For the text-containing cell, return its midpoint in (X, Y) coordinate format. 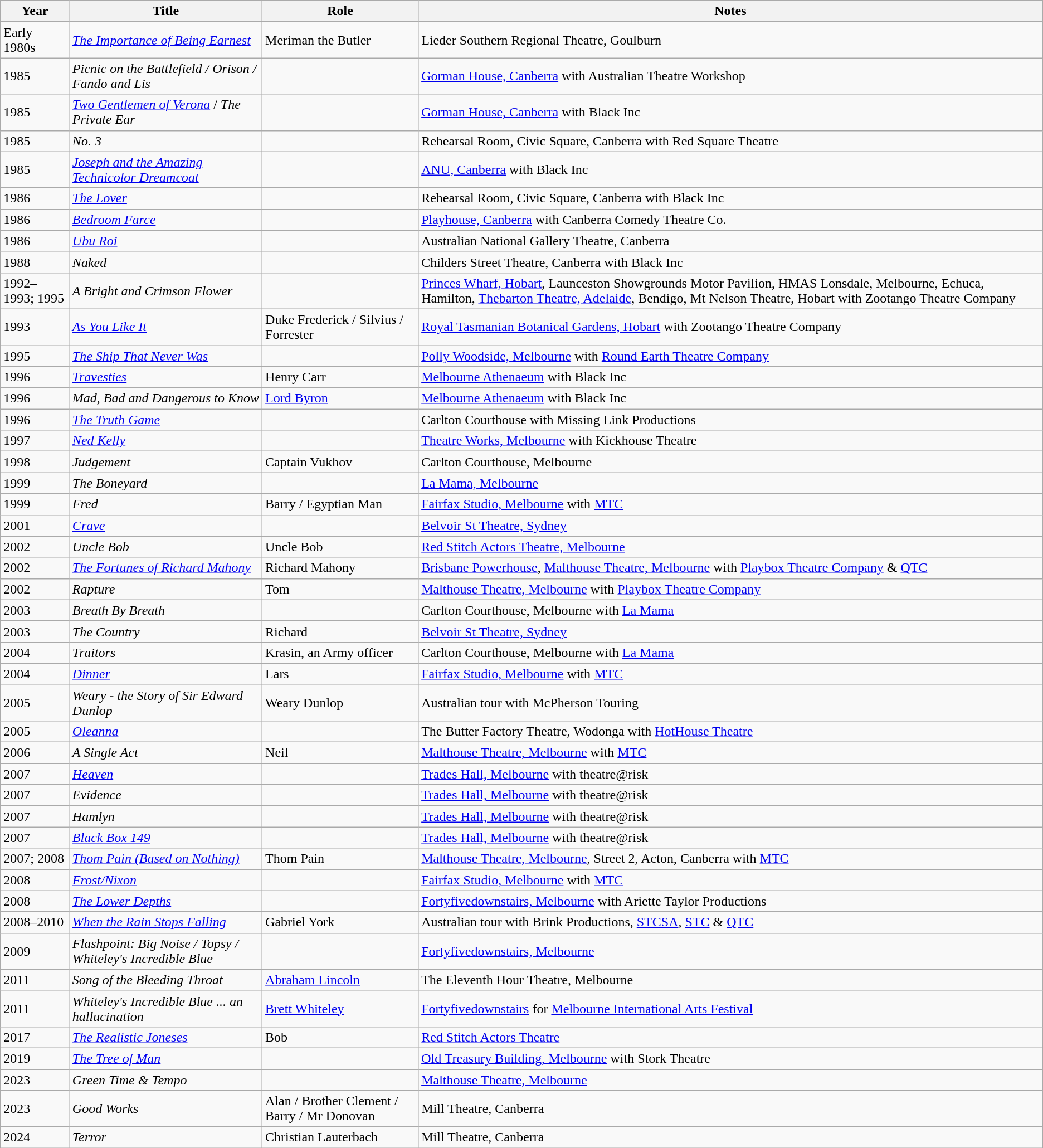
The Eleventh Hour Theatre, Melbourne (731, 980)
A Bright and Crimson Flower (165, 291)
Krasin, an Army officer (340, 653)
Polly Woodside, Melbourne with Round Earth Theatre Company (731, 356)
Title (165, 11)
Travesties (165, 377)
Brisbane Powerhouse, Malthouse Theatre, Melbourne with Playbox Theatre Company & QTC (731, 568)
Joseph and the Amazing Technicolor Dreamcoat (165, 169)
Early 1980s (35, 40)
Thom Pain (Based on Nothing) (165, 859)
Fortyfivedownstairs, Melbourne with Ariette Taylor Productions (731, 901)
Ned Kelly (165, 441)
Picnic on the Battlefield / Orison / Fando and Lis (165, 76)
Lars (340, 674)
The Country (165, 631)
2019 (35, 1058)
Captain Vukhov (340, 462)
Neil (340, 753)
2017 (35, 1037)
As You Like It (165, 327)
Abraham Lincoln (340, 980)
Rehearsal Room, Civic Square, Canberra with Red Square Theatre (731, 141)
Childers Street Theatre, Canberra with Black Inc (731, 262)
Malthouse Theatre, Melbourne with MTC (731, 753)
Alan / Brother Clement / Barry / Mr Donovan (340, 1109)
Royal Tasmanian Botanical Gardens, Hobart with Zootango Theatre Company (731, 327)
2007; 2008 (35, 859)
Malthouse Theatre, Melbourne, Street 2, Acton, Canberra with MTC (731, 859)
Judgement (165, 462)
Hamlyn (165, 816)
Bob (340, 1037)
Australian National Gallery Theatre, Canberra (731, 241)
Red Stitch Actors Theatre (731, 1037)
Black Box 149 (165, 838)
Malthouse Theatre, Melbourne with Playbox Theatre Company (731, 589)
2024 (35, 1137)
Dinner (165, 674)
Carlton Courthouse, Melbourne (731, 462)
Carlton Courthouse with Missing Link Productions (731, 420)
1995 (35, 356)
Fred (165, 504)
1998 (35, 462)
Richard Mahony (340, 568)
Crave (165, 526)
Australian tour with McPherson Touring (731, 702)
Bedroom Farce (165, 220)
Fortyfivedownstairs, Melbourne (731, 951)
Barry / Egyptian Man (340, 504)
Lieder Southern Regional Theatre, Goulburn (731, 40)
Christian Lauterbach (340, 1137)
Two Gentlemen of Verona / The Private Ear (165, 113)
1992–1993; 1995 (35, 291)
ANU, Canberra with Black Inc (731, 169)
Mad, Bad and Dangerous to Know (165, 398)
The Fortunes of Richard Mahony (165, 568)
Duke Frederick / Silvius / Forrester (340, 327)
2009 (35, 951)
The Butter Factory Theatre, Wodonga with HotHouse Theatre (731, 732)
Playhouse, Canberra with Canberra Comedy Theatre Co. (731, 220)
Rapture (165, 589)
The Ship That Never Was (165, 356)
No. 3 (165, 141)
The Importance of Being Earnest (165, 40)
When the Rain Stops Falling (165, 922)
The Lover (165, 198)
Red Stitch Actors Theatre, Melbourne (731, 547)
Rehearsal Room, Civic Square, Canberra with Black Inc (731, 198)
Lord Byron (340, 398)
Meriman the Butler (340, 40)
Traitors (165, 653)
Henry Carr (340, 377)
Theatre Works, Melbourne with Kickhouse Theatre (731, 441)
Flashpoint: Big Noise / Topsy / Whiteley's Incredible Blue (165, 951)
The Truth Game (165, 420)
1997 (35, 441)
The Realistic Joneses (165, 1037)
Brett Whiteley (340, 1009)
2008–2010 (35, 922)
The Boneyard (165, 483)
1988 (35, 262)
Richard (340, 631)
A Single Act (165, 753)
Australian tour with Brink Productions, STCSA, STC & QTC (731, 922)
Whiteley's Incredible Blue ... an hallucination (165, 1009)
La Mama, Melbourne (731, 483)
Gorman House, Canberra with Australian Theatre Workshop (731, 76)
Heaven (165, 774)
2001 (35, 526)
1993 (35, 327)
Weary - the Story of Sir Edward Dunlop (165, 702)
Song of the Bleeding Throat (165, 980)
Naked (165, 262)
Evidence (165, 795)
The Tree of Man (165, 1058)
Tom (340, 589)
Year (35, 11)
Thom Pain (340, 859)
Gabriel York (340, 922)
The Lower Depths (165, 901)
Good Works (165, 1109)
Ubu Roi (165, 241)
Terror (165, 1137)
Old Treasury Building, Melbourne with Stork Theatre (731, 1058)
Green Time & Tempo (165, 1079)
Oleanna (165, 732)
Breath By Breath (165, 610)
2006 (35, 753)
Malthouse Theatre, Melbourne (731, 1079)
Weary Dunlop (340, 702)
Gorman House, Canberra with Black Inc (731, 113)
Notes (731, 11)
Frost/Nixon (165, 880)
Fortyfivedownstairs for Melbourne International Arts Festival (731, 1009)
Role (340, 11)
